Return the (X, Y) coordinate for the center point of the cell that contains the specified text.  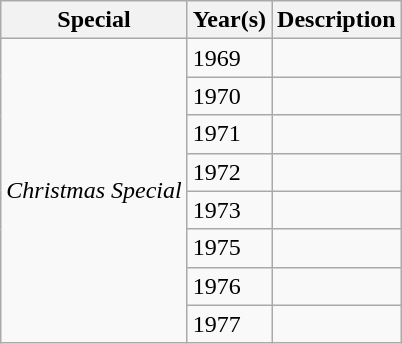
1971 (229, 134)
1972 (229, 172)
1976 (229, 286)
1975 (229, 248)
1970 (229, 96)
Special (94, 20)
1973 (229, 210)
1977 (229, 324)
Description (337, 20)
Christmas Special (94, 191)
1969 (229, 58)
Year(s) (229, 20)
